Locate the cell with the specified text and output its (X, Y) center coordinate. 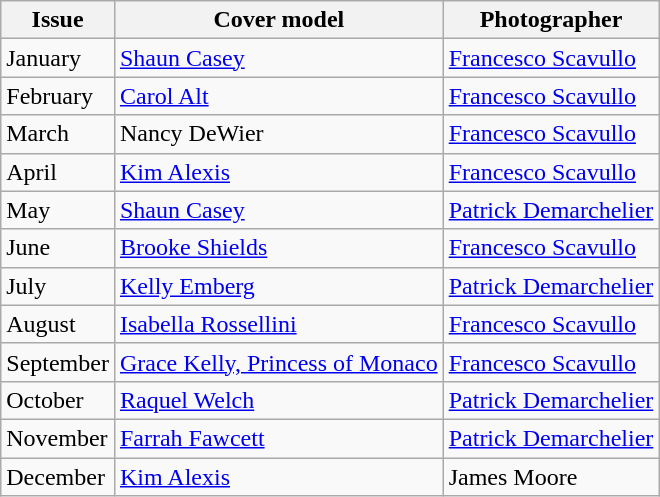
Issue (58, 20)
Carol Alt (278, 96)
March (58, 134)
Photographer (551, 20)
May (58, 210)
February (58, 96)
Nancy DeWier (278, 134)
December (58, 477)
July (58, 286)
James Moore (551, 477)
August (58, 324)
October (58, 400)
Raquel Welch (278, 400)
Grace Kelly, Princess of Monaco (278, 362)
April (58, 172)
Isabella Rossellini (278, 324)
Brooke Shields (278, 248)
Cover model (278, 20)
September (58, 362)
Kelly Emberg (278, 286)
January (58, 58)
Farrah Fawcett (278, 438)
June (58, 248)
November (58, 438)
